Search for the cell housing the specified text and yield its (x, y) center coordinate. 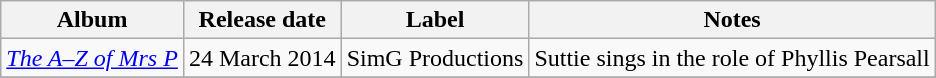
SimG Productions (435, 58)
Notes (732, 20)
24 March 2014 (262, 58)
Release date (262, 20)
Label (435, 20)
Suttie sings in the role of Phyllis Pearsall (732, 58)
The A–Z of Mrs P (92, 58)
Album (92, 20)
